Capture the cell that displays the provided text and extract its (X, Y) central coordinate. 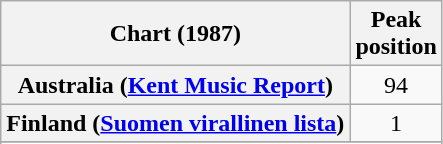
Peakposition (396, 34)
Chart (1987) (176, 34)
94 (396, 85)
1 (396, 123)
Finland (Suomen virallinen lista) (176, 123)
Australia (Kent Music Report) (176, 85)
